Pinpoint the cell where the given text exists, returning its [x, y] midpoint coordinate. 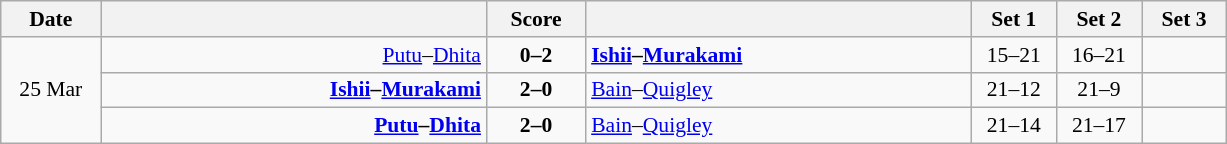
21–12 [1014, 90]
Set 2 [1098, 19]
15–21 [1014, 55]
Date [51, 19]
Set 3 [1184, 19]
16–21 [1098, 55]
0–2 [536, 55]
21–14 [1014, 126]
21–17 [1098, 126]
Score [536, 19]
25 Mar [51, 90]
21–9 [1098, 90]
Set 1 [1014, 19]
